Search for the cell housing the specified text and yield its [X, Y] center coordinate. 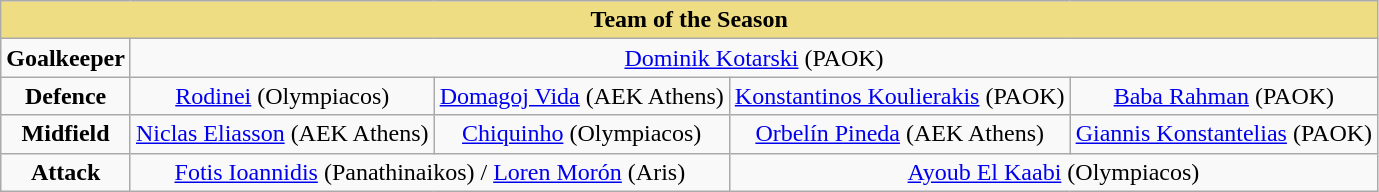
Ayoub El Kaabi (Olympiacos) [1053, 172]
Team of the Season [690, 20]
Domagoj Vida (AEK Athens) [582, 96]
Defence [66, 96]
Fotis Ioannidis (Panathinaikos) / Loren Morón (Aris) [430, 172]
Baba Rahman (PAOK) [1224, 96]
Niclas Eliasson (AEK Athens) [282, 134]
Konstantinos Koulierakis (PAOK) [900, 96]
Chiquinho (Olympiacos) [582, 134]
Midfield [66, 134]
Dominik Kotarski (PAOK) [754, 58]
Giannis Konstantelias (PAOK) [1224, 134]
Goalkeeper [66, 58]
Rodinei (Olympiacos) [282, 96]
Orbelín Pineda (AEK Athens) [900, 134]
Attack [66, 172]
